Locate the cell with the specified text and output its (x, y) center coordinate. 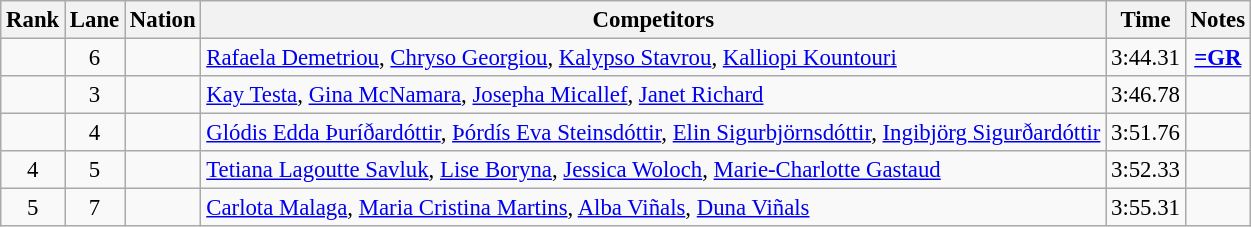
Competitors (654, 20)
3:51.76 (1146, 133)
3:46.78 (1146, 95)
Nation (163, 20)
6 (95, 58)
3:52.33 (1146, 170)
3:55.31 (1146, 208)
3 (95, 95)
Glódis Edda Þuríðardóttir, Þórdís Eva Steinsdóttir, Elin Sigurbjörnsdóttir, Ingibjörg Sigurðardóttir (654, 133)
Lane (95, 20)
Notes (1218, 20)
7 (95, 208)
Time (1146, 20)
3:44.31 (1146, 58)
Tetiana Lagoutte Savluk, Lise Boryna, Jessica Woloch, Marie-Charlotte Gastaud (654, 170)
Carlota Malaga, Maria Cristina Martins, Alba Viñals, Duna Viñals (654, 208)
Kay Testa, Gina McNamara, Josepha Micallef, Janet Richard (654, 95)
=GR (1218, 58)
Rafaela Demetriou, Chryso Georgiou, Kalypso Stavrou, Kalliopi Kountouri (654, 58)
Rank (33, 20)
